Pinpoint the cell where the given text exists, returning its (x, y) midpoint coordinate. 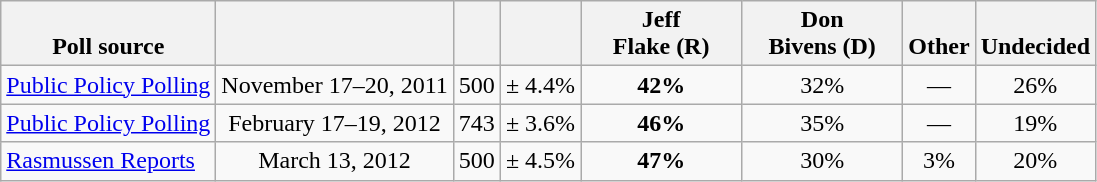
743 (476, 123)
32% (822, 85)
3% (939, 161)
March 13, 2012 (334, 161)
47% (662, 161)
Poll source (108, 34)
DonBivens (D) (822, 34)
Other (939, 34)
30% (822, 161)
26% (1035, 85)
Undecided (1035, 34)
35% (822, 123)
46% (662, 123)
19% (1035, 123)
November 17–20, 2011 (334, 85)
± 4.4% (540, 85)
20% (1035, 161)
± 4.5% (540, 161)
February 17–19, 2012 (334, 123)
JeffFlake (R) (662, 34)
42% (662, 85)
± 3.6% (540, 123)
Rasmussen Reports (108, 161)
